Identify which cell holds the provided text, then report its (X, Y) central coordinate. 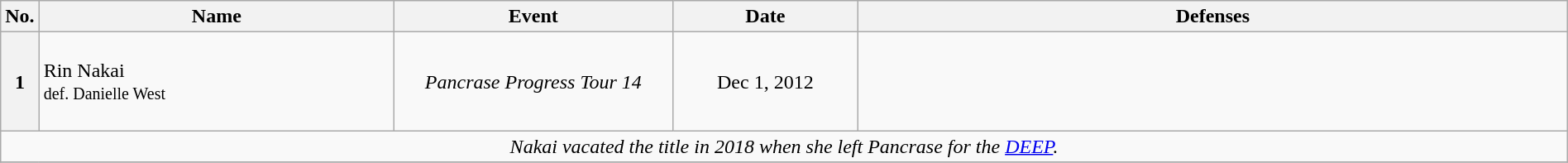
1 (20, 81)
Date (765, 17)
Event (534, 17)
Rin Nakaidef. Danielle West (217, 81)
Name (217, 17)
No. (20, 17)
Pancrase Progress Tour 14 (534, 81)
Nakai vacated the title in 2018 when she left Pancrase for the DEEP. (784, 146)
Dec 1, 2012 (765, 81)
Defenses (1213, 17)
